Scan for the cell matching the given text and deliver its [x, y] coordinate at center. 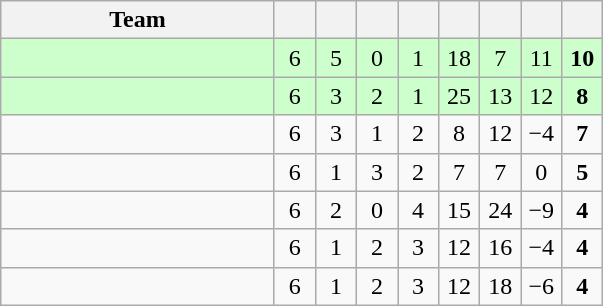
24 [500, 210]
−6 [542, 286]
10 [582, 58]
Team [138, 20]
−9 [542, 210]
16 [500, 248]
25 [460, 96]
11 [542, 58]
13 [500, 96]
15 [460, 210]
